From the cell containing the given text, extract its center point as [x, y] coordinate. 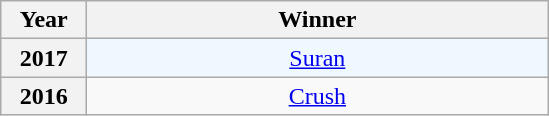
Winner [318, 20]
2016 [44, 96]
Crush [318, 96]
Suran [318, 58]
2017 [44, 58]
Year [44, 20]
